Return the [x, y] coordinate for the center point of the cell that contains the specified text.  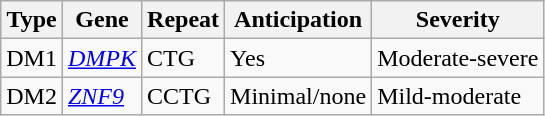
CCTG [184, 96]
Gene [102, 20]
Anticipation [298, 20]
ZNF9 [102, 96]
Yes [298, 58]
Minimal/none [298, 96]
Mild-moderate [458, 96]
DM2 [32, 96]
Moderate-severe [458, 58]
Type [32, 20]
DM1 [32, 58]
Repeat [184, 20]
DMPK [102, 58]
CTG [184, 58]
Severity [458, 20]
